Provide the [x, y] coordinate of the cell's center where the given text is located.  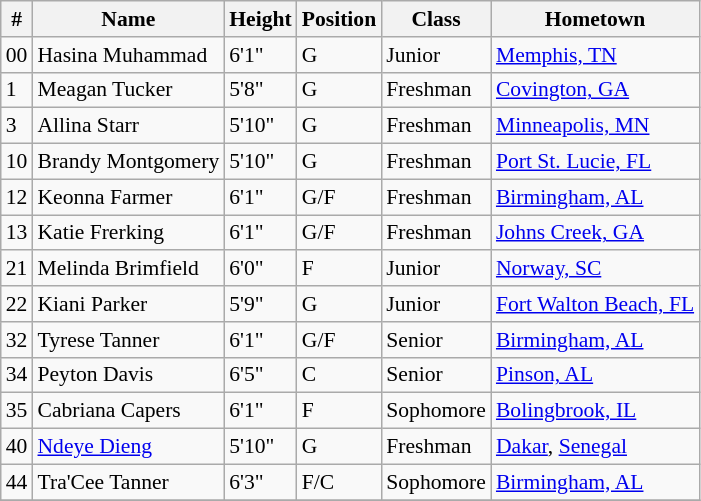
13 [17, 233]
3 [17, 126]
Hometown [595, 19]
Name [128, 19]
Brandy Montgomery [128, 162]
Bolingbrook, IL [595, 411]
# [17, 19]
C [339, 375]
44 [17, 482]
21 [17, 269]
Minneapolis, MN [595, 126]
34 [17, 375]
Pinson, AL [595, 375]
Meagan Tucker [128, 90]
F/C [339, 482]
1 [17, 90]
12 [17, 197]
Katie Frerking [128, 233]
Allina Starr [128, 126]
Dakar, Senegal [595, 447]
40 [17, 447]
6'5" [260, 375]
35 [17, 411]
00 [17, 55]
Tyrese Tanner [128, 340]
6'0" [260, 269]
Cabriana Capers [128, 411]
Keonna Farmer [128, 197]
Memphis, TN [595, 55]
Port St. Lucie, FL [595, 162]
Position [339, 19]
Melinda Brimfield [128, 269]
Norway, SC [595, 269]
Johns Creek, GA [595, 233]
5'8" [260, 90]
Tra'Cee Tanner [128, 482]
Fort Walton Beach, FL [595, 304]
Kiani Parker [128, 304]
5'9" [260, 304]
10 [17, 162]
6'3" [260, 482]
Covington, GA [595, 90]
Peyton Davis [128, 375]
Hasina Muhammad [128, 55]
Class [436, 19]
22 [17, 304]
Height [260, 19]
Ndeye Dieng [128, 447]
32 [17, 340]
